Locate the cell with the specified text and output its [X, Y] center coordinate. 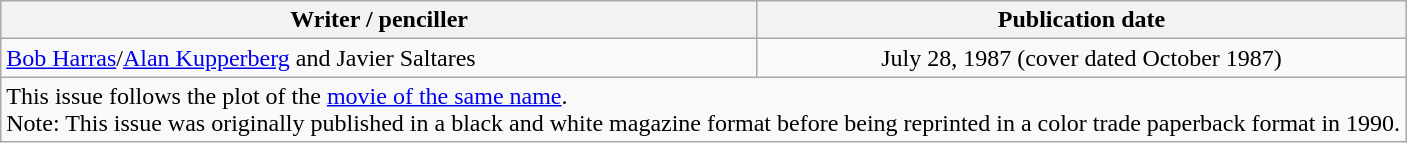
Publication date [1081, 20]
Writer / penciller [380, 20]
Bob Harras/Alan Kupperberg and Javier Saltares [380, 58]
July 28, 1987 (cover dated October 1987) [1081, 58]
